Locate the cell with the specified text and output its (X, Y) center coordinate. 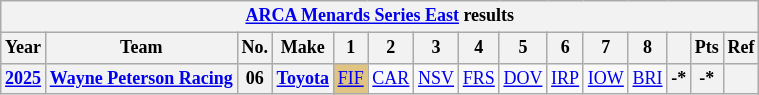
7 (606, 48)
06 (254, 78)
1 (350, 48)
2025 (24, 78)
FRS (478, 78)
No. (254, 48)
FIF (350, 78)
DOV (523, 78)
Ref (741, 48)
Make (302, 48)
Wayne Peterson Racing (141, 78)
5 (523, 48)
Year (24, 48)
2 (391, 48)
IRP (566, 78)
6 (566, 48)
BRI (648, 78)
4 (478, 48)
CAR (391, 78)
Team (141, 48)
Pts (708, 48)
8 (648, 48)
ARCA Menards Series East results (380, 16)
Toyota (302, 78)
NSV (436, 78)
3 (436, 48)
IOW (606, 78)
